Pinpoint the cell where the given text exists, returning its (X, Y) midpoint coordinate. 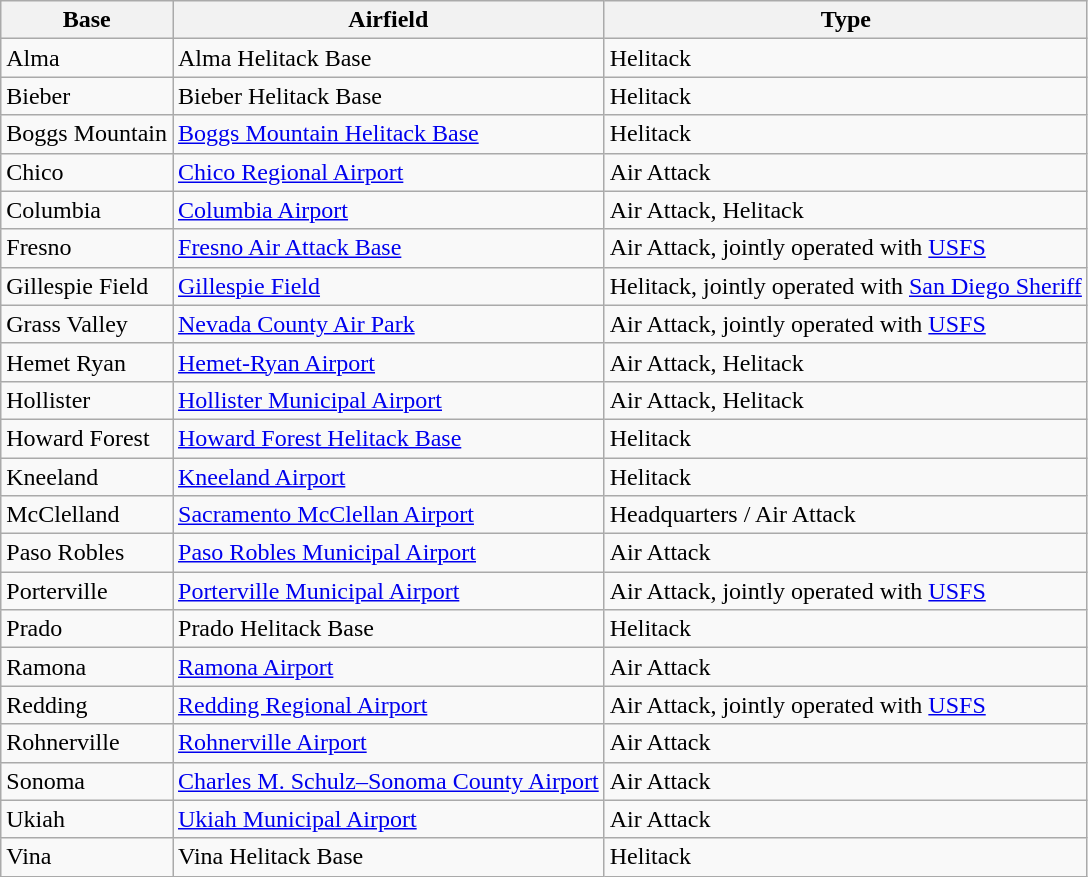
Porterville Municipal Airport (388, 591)
Redding Regional Airport (388, 705)
Hemet Ryan (87, 362)
Boggs Mountain Helitack Base (388, 134)
Rohnerville (87, 743)
Columbia Airport (388, 210)
Fresno (87, 248)
Helitack, jointly operated with San Diego Sheriff (846, 286)
Airfield (388, 20)
Redding (87, 705)
Sacramento McClellan Airport (388, 515)
Bieber (87, 96)
Charles M. Schulz–Sonoma County Airport (388, 781)
Columbia (87, 210)
Alma Helitack Base (388, 58)
Bieber Helitack Base (388, 96)
Porterville (87, 591)
Kneeland Airport (388, 477)
Hollister (87, 400)
Ramona Airport (388, 667)
Chico (87, 172)
Ukiah Municipal Airport (388, 819)
Kneeland (87, 477)
Boggs Mountain (87, 134)
Prado Helitack Base (388, 629)
Howard Forest Helitack Base (388, 438)
Alma (87, 58)
Paso Robles (87, 553)
Type (846, 20)
Vina Helitack Base (388, 857)
Ukiah (87, 819)
Vina (87, 857)
Chico Regional Airport (388, 172)
Prado (87, 629)
Sonoma (87, 781)
Nevada County Air Park (388, 324)
Rohnerville Airport (388, 743)
Hollister Municipal Airport (388, 400)
Base (87, 20)
Paso Robles Municipal Airport (388, 553)
Grass Valley (87, 324)
Hemet-Ryan Airport (388, 362)
Howard Forest (87, 438)
McClelland (87, 515)
Headquarters / Air Attack (846, 515)
Fresno Air Attack Base (388, 248)
Ramona (87, 667)
